Search for the cell housing the specified text and yield its [X, Y] center coordinate. 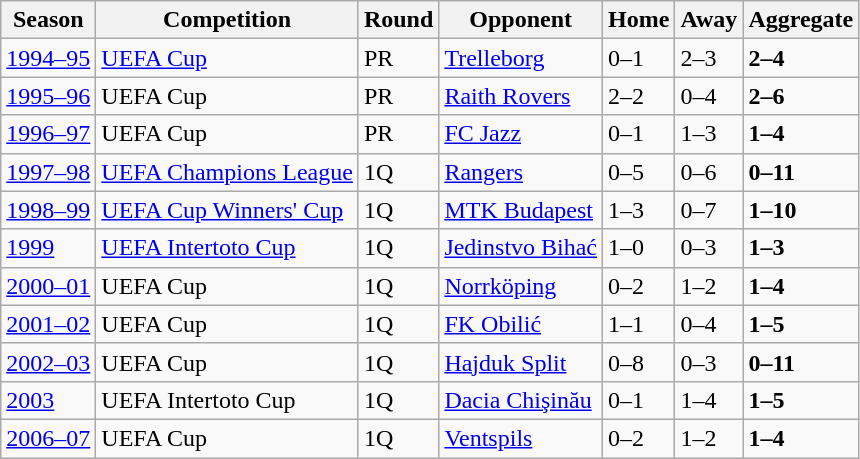
2000–01 [48, 286]
2–4 [801, 58]
1997–98 [48, 172]
FK Obilić [521, 324]
0–7 [709, 210]
Round [398, 20]
1994–95 [48, 58]
0–6 [709, 172]
2001–02 [48, 324]
Ventspils [521, 438]
Jedinstvo Bihać [521, 248]
Hajduk Split [521, 362]
Season [48, 20]
1–0 [639, 248]
0–8 [639, 362]
1995–96 [48, 96]
1–10 [801, 210]
1999 [48, 248]
2–2 [639, 96]
Home [639, 20]
Aggregate [801, 20]
UEFA Cup Winners' Cup [228, 210]
Dacia Chişinău [521, 400]
2002–03 [48, 362]
Raith Rovers [521, 96]
FC Jazz [521, 134]
1–1 [639, 324]
Opponent [521, 20]
2006–07 [48, 438]
Away [709, 20]
MTK Budapest [521, 210]
0–5 [639, 172]
1996–97 [48, 134]
2–3 [709, 58]
Competition [228, 20]
2–6 [801, 96]
1998–99 [48, 210]
Trelleborg [521, 58]
2003 [48, 400]
Rangers [521, 172]
UEFA Champions League [228, 172]
Norrköping [521, 286]
